Return (X, Y) of the center of cell containing provided text 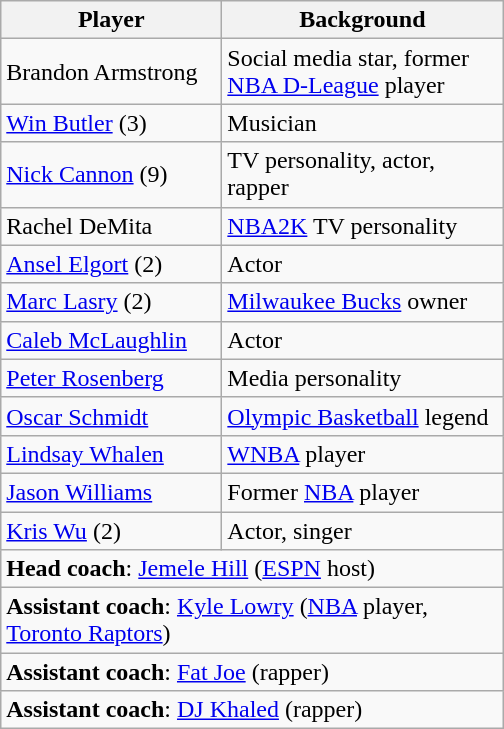
Jason Williams (112, 492)
Brandon Armstrong (112, 72)
Peter Rosenberg (112, 378)
Assistant coach: Fat Joe (rapper) (252, 672)
Player (112, 20)
Media personality (362, 378)
Former NBA player (362, 492)
Background (362, 20)
Assistant coach: DJ Khaled (rapper) (252, 710)
Rachel DeMita (112, 226)
Kris Wu (2) (112, 531)
Oscar Schmidt (112, 416)
Ansel Elgort (2) (112, 264)
Social media star, former NBA D-League player (362, 72)
Win Butler (3) (112, 123)
Olympic Basketball legend (362, 416)
Nick Cannon (9) (112, 174)
WNBA player (362, 454)
Caleb McLaughlin (112, 340)
NBA2K TV personality (362, 226)
Actor, singer (362, 531)
Head coach: Jemele Hill (ESPN host) (252, 569)
Marc Lasry (2) (112, 302)
Milwaukee Bucks owner (362, 302)
TV personality, actor, rapper (362, 174)
Musician (362, 123)
Assistant coach: Kyle Lowry (NBA player, Toronto Raptors) (252, 620)
Lindsay Whalen (112, 454)
